Scan for the cell matching the given text and deliver its (X, Y) coordinate at center. 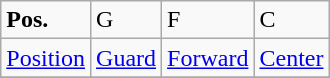
Forward (208, 58)
F (208, 20)
Position (46, 58)
Center (292, 58)
G (126, 20)
C (292, 20)
Pos. (46, 20)
Guard (126, 58)
